Capture the cell that displays the provided text and extract its (x, y) central coordinate. 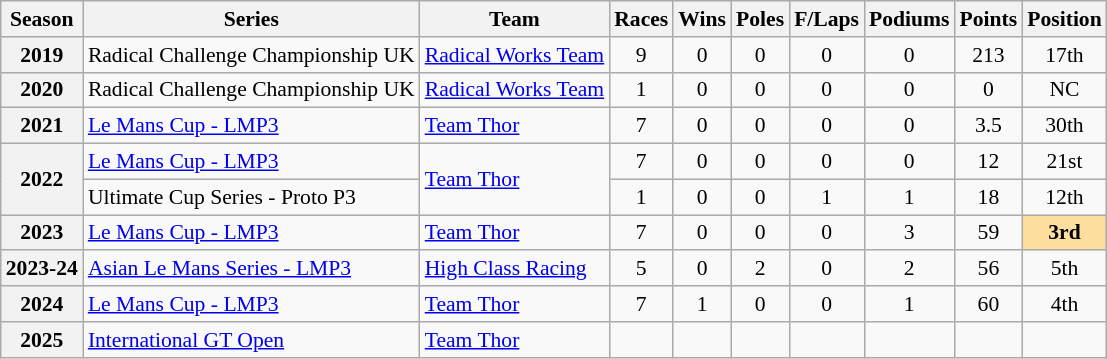
2019 (42, 55)
Poles (760, 19)
Season (42, 19)
17th (1064, 55)
Asian Le Mans Series - LMP3 (252, 269)
60 (989, 304)
3rd (1064, 233)
30th (1064, 126)
Races (641, 19)
213 (989, 55)
2021 (42, 126)
3.5 (989, 126)
56 (989, 269)
High Class Racing (515, 269)
Position (1064, 19)
18 (989, 197)
International GT Open (252, 340)
21st (1064, 162)
Podiums (910, 19)
4th (1064, 304)
5th (1064, 269)
Series (252, 19)
2024 (42, 304)
12th (1064, 197)
2022 (42, 180)
9 (641, 55)
2023-24 (42, 269)
2025 (42, 340)
Wins (702, 19)
59 (989, 233)
2020 (42, 90)
5 (641, 269)
Points (989, 19)
Ultimate Cup Series - Proto P3 (252, 197)
NC (1064, 90)
2023 (42, 233)
Team (515, 19)
F/Laps (826, 19)
12 (989, 162)
3 (910, 233)
